Capture the cell that displays the provided text and extract its [X, Y] central coordinate. 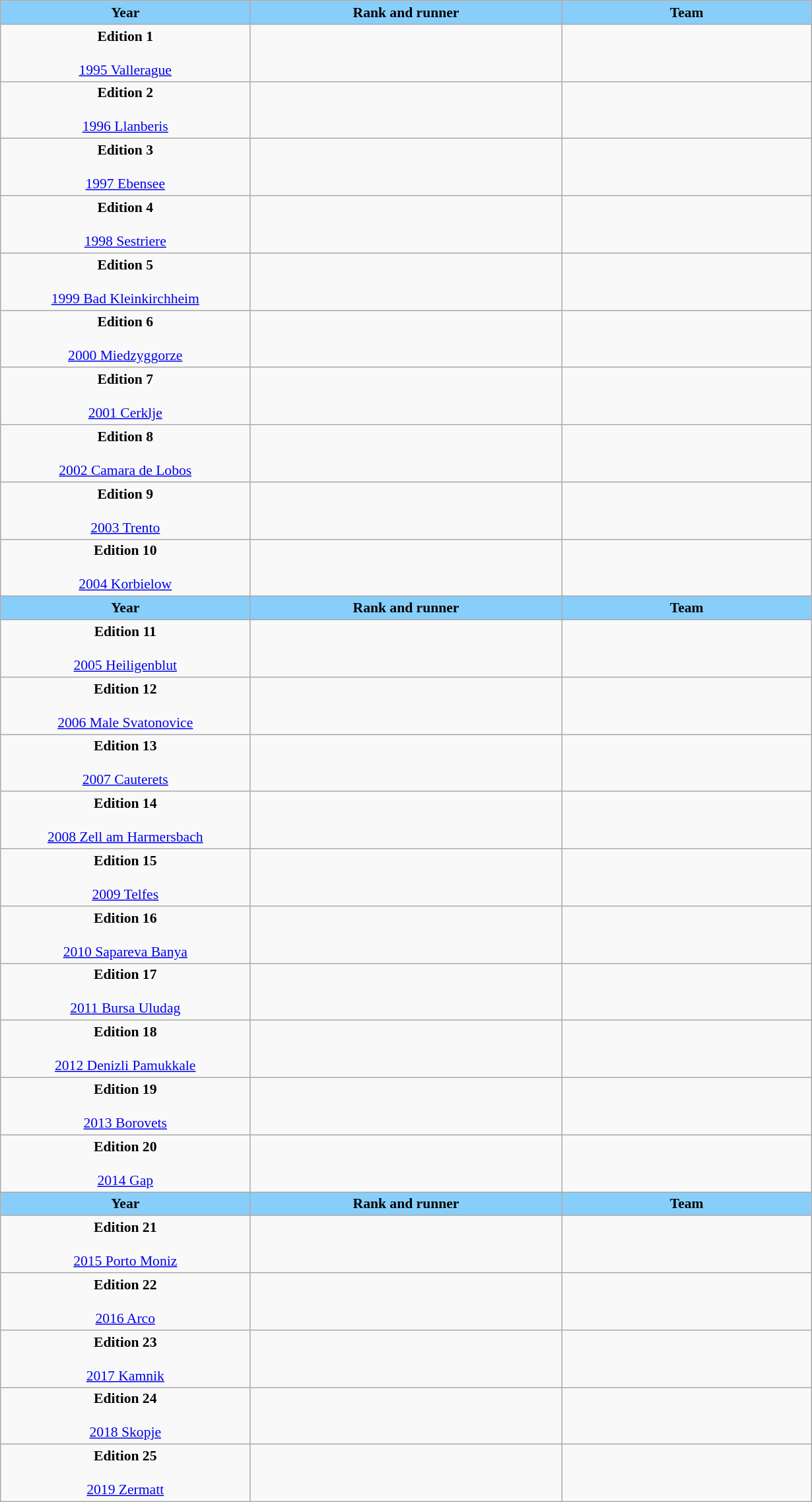
Edition 19 2013 Borovets [125, 1107]
Edition 12 2006 Male Svatonovice [125, 705]
Edition 24 2018 Skopje [125, 1416]
Edition 15 2009 Telfes [125, 877]
Edition 25 2019 Zermatt [125, 1473]
Edition 13 2007 Cauterets [125, 764]
Edition 14 2008 Zell am Harmersbach [125, 820]
Edition 22 2016 Arco [125, 1301]
Edition 23 2017 Kamnik [125, 1359]
Edition 2 1996 Llanberis [125, 110]
Edition 16 2010 Sapareva Banya [125, 935]
Edition 5 1999 Bad Kleinkirchheim [125, 281]
Edition 18 2012 Denizli Pamukkale [125, 1049]
Edition 1 1995 Vallerague [125, 53]
Edition 21 2015 Porto Moniz [125, 1244]
Edition 17 2011 Bursa Uludag [125, 992]
Edition 11 2005 Heiligenblut [125, 649]
Edition 3 1997 Ebensee [125, 168]
Edition 10 2004 Korbielow [125, 568]
Edition 6 2000 Miedzyggorze [125, 340]
Edition 20 2014 Gap [125, 1164]
Edition 4 1998 Sestriere [125, 225]
Edition 7 2001 Cerklje [125, 396]
Edition 9 2003 Trento [125, 511]
Edition 8 2002 Camara de Lobos [125, 453]
